Return [x, y] of the center of cell containing provided text 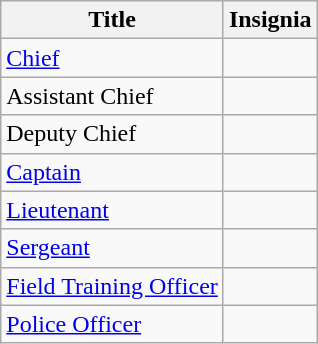
Police Officer [112, 324]
Deputy Chief [112, 134]
Title [112, 20]
Assistant Chief [112, 96]
Sergeant [112, 248]
Captain [112, 172]
Lieutenant [112, 210]
Field Training Officer [112, 286]
Chief [112, 58]
Insignia [270, 20]
